For the text-containing cell, return its midpoint in (x, y) coordinate format. 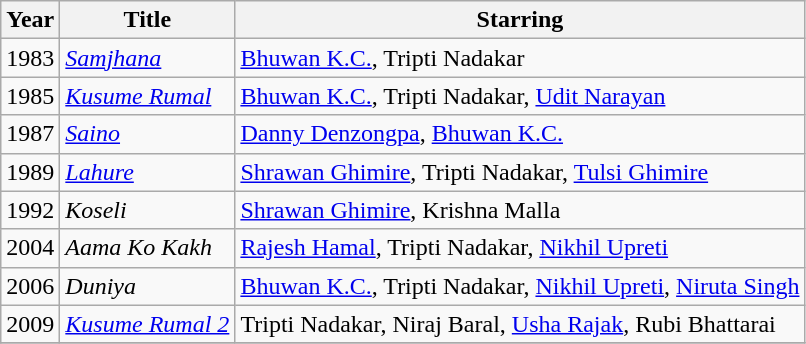
Bhuwan K.C., Tripti Nadakar, Udit Narayan (520, 96)
Shrawan Ghimire, Tripti Nadakar, Tulsi Ghimire (520, 172)
1989 (30, 172)
1985 (30, 96)
Lahure (148, 172)
Duniya (148, 286)
Starring (520, 20)
Aama Ko Kakh (148, 248)
1987 (30, 134)
Koseli (148, 210)
Bhuwan K.C., Tripti Nadakar (520, 58)
Title (148, 20)
Tripti Nadakar, Niraj Baral, Usha Rajak, Rubi Bhattarai (520, 324)
1992 (30, 210)
1983 (30, 58)
Kusume Rumal (148, 96)
Kusume Rumal 2 (148, 324)
2004 (30, 248)
Saino (148, 134)
Shrawan Ghimire, Krishna Malla (520, 210)
2006 (30, 286)
Rajesh Hamal, Tripti Nadakar, Nikhil Upreti (520, 248)
Samjhana (148, 58)
Danny Denzongpa, Bhuwan K.C. (520, 134)
Year (30, 20)
Bhuwan K.C., Tripti Nadakar, Nikhil Upreti, Niruta Singh (520, 286)
2009 (30, 324)
